Search for the cell housing the specified text and yield its [x, y] center coordinate. 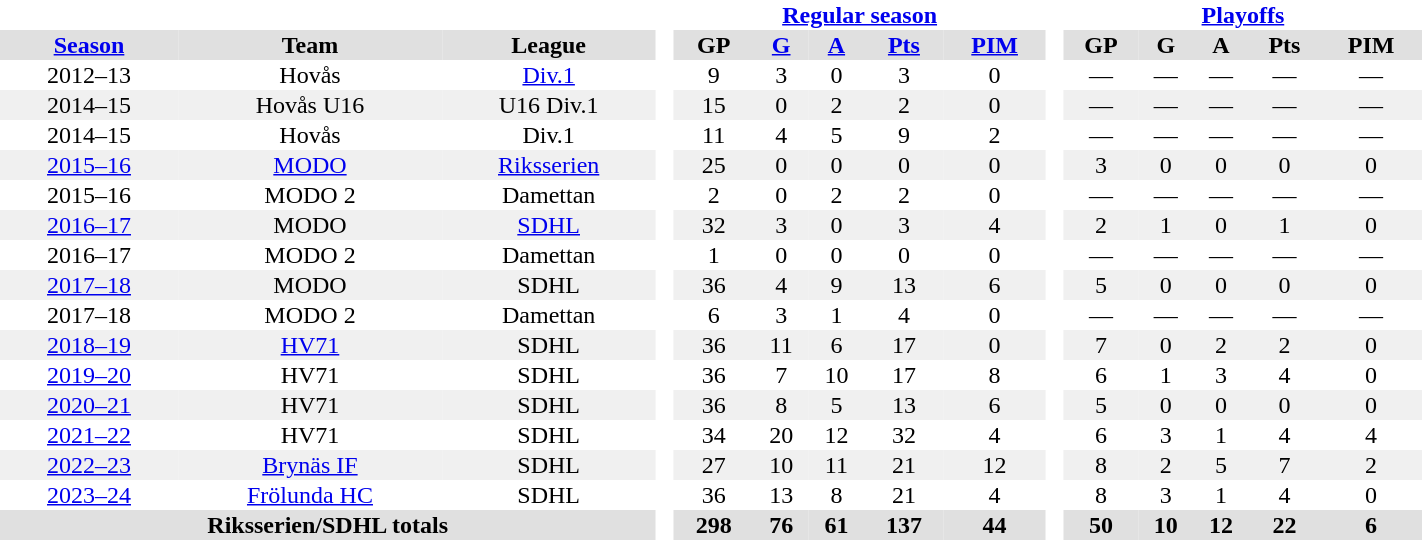
Frölunda HC [310, 495]
298 [714, 525]
44 [995, 525]
2021–22 [89, 435]
15 [714, 105]
34 [714, 435]
Playoffs [1243, 15]
61 [836, 525]
27 [714, 465]
2018–19 [89, 345]
2012–13 [89, 75]
Team [310, 45]
Hovås U16 [310, 105]
137 [904, 525]
25 [714, 165]
20 [782, 435]
Season [89, 45]
League [548, 45]
Brynäs IF [310, 465]
50 [1101, 525]
2023–24 [89, 495]
Riksserien [548, 165]
2019–20 [89, 375]
Regular season [860, 15]
2020–21 [89, 405]
U16 Div.1 [548, 105]
2022–23 [89, 465]
76 [782, 525]
Riksserien/SDHL totals [328, 525]
22 [1285, 525]
